Extract the (X, Y) coordinate from the center of the cell holding the provided text.  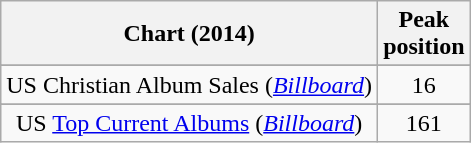
16 (424, 85)
Peak position (424, 34)
Chart (2014) (190, 34)
US Top Current Albums (Billboard) (190, 123)
161 (424, 123)
US Christian Album Sales (Billboard) (190, 85)
